Return (x, y) of the center of cell containing provided text 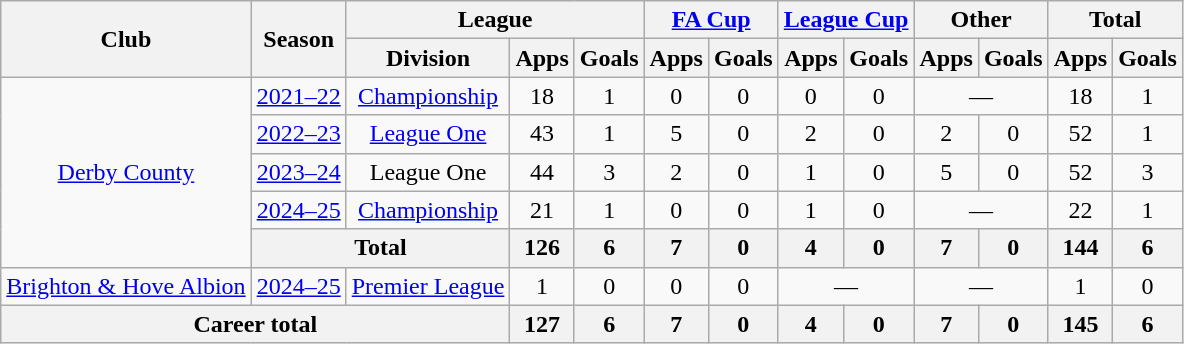
League (495, 20)
127 (542, 324)
44 (542, 172)
Premier League (428, 286)
Derby County (126, 172)
Division (428, 58)
144 (1080, 248)
Club (126, 39)
Season (298, 39)
21 (542, 210)
League Cup (846, 20)
2023–24 (298, 172)
145 (1080, 324)
FA Cup (711, 20)
43 (542, 134)
2021–22 (298, 96)
Other (981, 20)
22 (1080, 210)
Brighton & Hove Albion (126, 286)
2022–23 (298, 134)
126 (542, 248)
Career total (256, 324)
